Return the (X, Y) coordinate for the center point of the cell that contains the specified text.  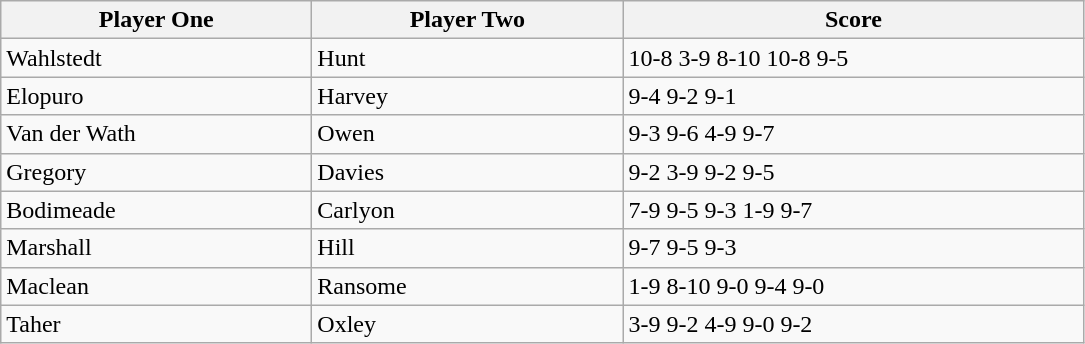
Maclean (156, 286)
Bodimeade (156, 210)
Hunt (468, 58)
Player Two (468, 20)
Taher (156, 324)
3-9 9-2 4-9 9-0 9-2 (854, 324)
Marshall (156, 248)
Score (854, 20)
9-2 3-9 9-2 9-5 (854, 172)
9-4 9-2 9-1 (854, 96)
7-9 9-5 9-3 1-9 9-7 (854, 210)
Elopuro (156, 96)
9-3 9-6 4-9 9-7 (854, 134)
Oxley (468, 324)
Hill (468, 248)
Davies (468, 172)
1-9 8-10 9-0 9-4 9-0 (854, 286)
Van der Wath (156, 134)
9-7 9-5 9-3 (854, 248)
Gregory (156, 172)
10-8 3-9 8-10 10-8 9-5 (854, 58)
Ransome (468, 286)
Owen (468, 134)
Player One (156, 20)
Carlyon (468, 210)
Wahlstedt (156, 58)
Harvey (468, 96)
